Find where the given text appears and provide that cell's center as (x, y) coordinate. 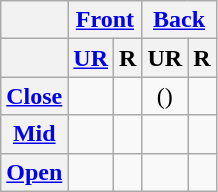
Back (179, 20)
Open (34, 172)
Mid (34, 134)
() (165, 96)
Front (105, 20)
Close (34, 96)
